Pinpoint the cell where the given text exists, returning its (x, y) midpoint coordinate. 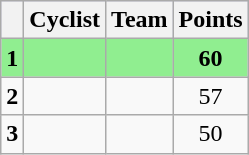
2 (12, 96)
3 (12, 134)
Cyclist (65, 20)
Team (140, 20)
50 (210, 134)
1 (12, 58)
Points (210, 20)
57 (210, 96)
60 (210, 58)
